From the cell containing the given text, extract its center point as (x, y) coordinate. 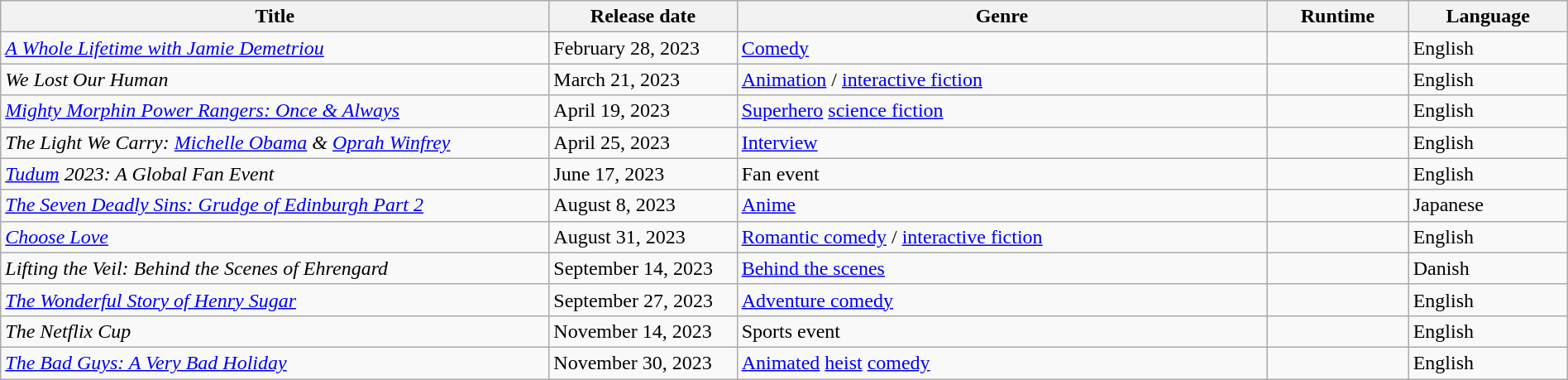
Behind the scenes (1002, 268)
Release date (643, 17)
Runtime (1338, 17)
Animated heist comedy (1002, 363)
Genre (1002, 17)
The Bad Guys: A Very Bad Holiday (275, 363)
September 27, 2023 (643, 300)
Japanese (1488, 205)
Animation / interactive fiction (1002, 79)
Choose Love (275, 237)
Mighty Morphin Power Rangers: Once & Always (275, 111)
Sports event (1002, 331)
September 14, 2023 (643, 268)
March 21, 2023 (643, 79)
Fan event (1002, 174)
Comedy (1002, 48)
Tudum 2023: A Global Fan Event (275, 174)
April 25, 2023 (643, 142)
The Netflix Cup (275, 331)
June 17, 2023 (643, 174)
November 14, 2023 (643, 331)
The Seven Deadly Sins: Grudge of Edinburgh Part 2 (275, 205)
The Wonderful Story of Henry Sugar (275, 300)
A Whole Lifetime with Jamie Demetriou (275, 48)
August 31, 2023 (643, 237)
April 19, 2023 (643, 111)
February 28, 2023 (643, 48)
Danish (1488, 268)
Title (275, 17)
August 8, 2023 (643, 205)
Lifting the Veil: Behind the Scenes of Ehrengard (275, 268)
November 30, 2023 (643, 363)
Anime (1002, 205)
Language (1488, 17)
Interview (1002, 142)
Romantic comedy / interactive fiction (1002, 237)
We Lost Our Human (275, 79)
Adventure comedy (1002, 300)
Superhero science fiction (1002, 111)
The Light We Carry: Michelle Obama & Oprah Winfrey (275, 142)
